Pinpoint the cell where the given text exists, returning its (x, y) midpoint coordinate. 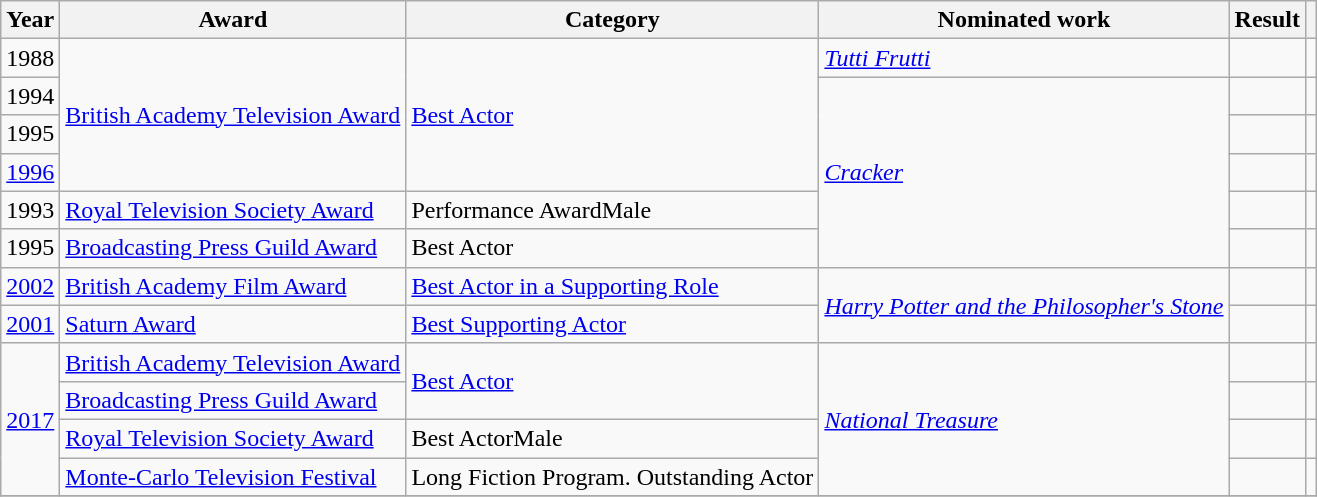
2002 (30, 286)
2017 (30, 419)
Tutti Frutti (1024, 58)
Result (1267, 20)
1988 (30, 58)
British Academy Film Award (233, 286)
Award (233, 20)
Cracker (1024, 172)
1996 (30, 172)
2001 (30, 324)
Nominated work (1024, 20)
Best Supporting Actor (612, 324)
1994 (30, 96)
Performance AwardMale (612, 210)
Harry Potter and the Philosopher's Stone (1024, 305)
Category (612, 20)
National Treasure (1024, 419)
Best Actor in a Supporting Role (612, 286)
Best ActorMale (612, 438)
Saturn Award (233, 324)
Monte-Carlo Television Festival (233, 477)
Year (30, 20)
Long Fiction Program. Outstanding Actor (612, 477)
1993 (30, 210)
